Determine the (X, Y) coordinate at the center of the cell enclosing the given text.  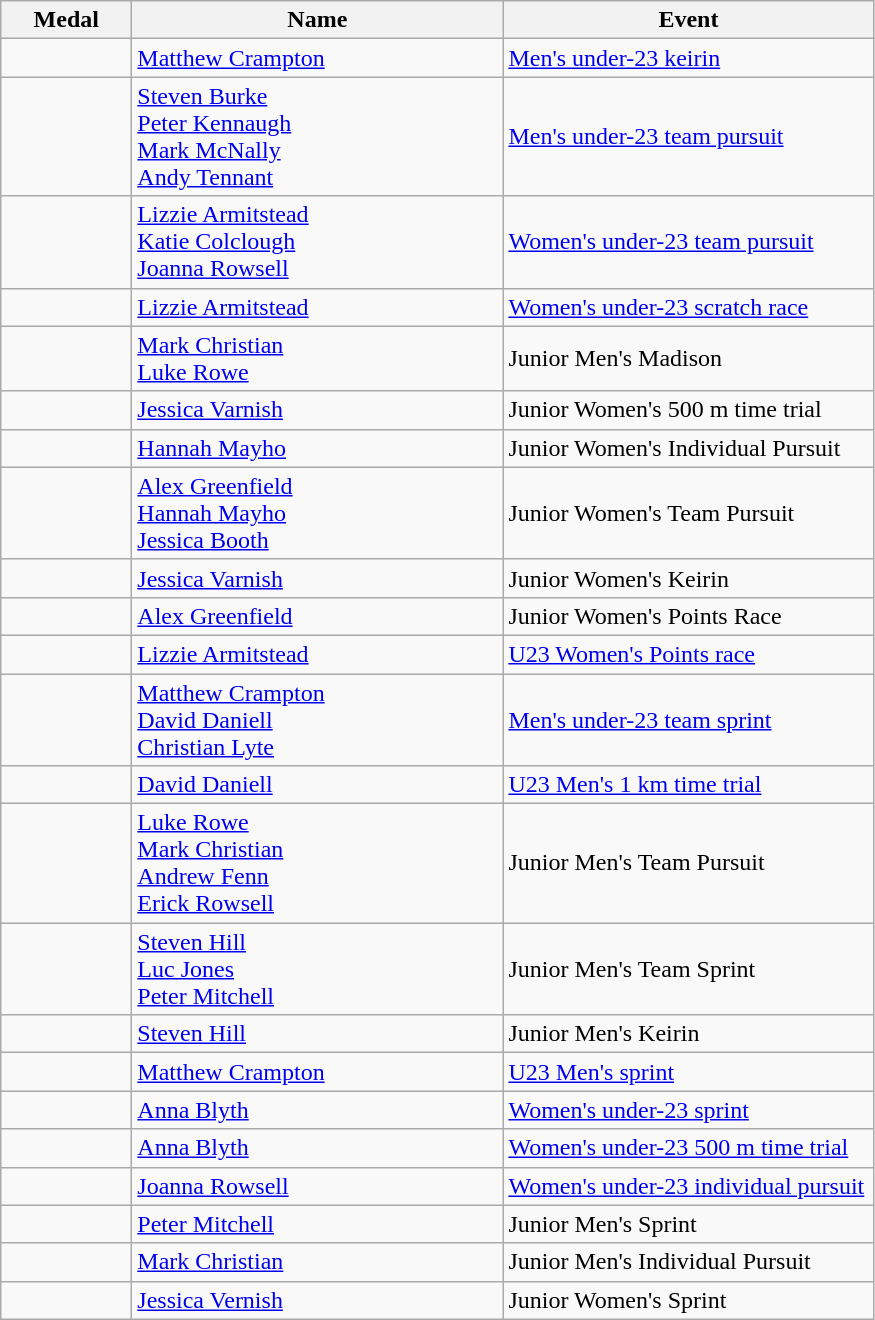
Women's under-23 individual pursuit (688, 1186)
Luke RoweMark ChristianAndrew FennErick Rowsell (318, 864)
U23 Men's 1 km time trial (688, 785)
Women's under-23 scratch race (688, 307)
Joanna Rowsell (318, 1186)
Hannah Mayho (318, 448)
David Daniell (318, 785)
Men's under-23 team sprint (688, 720)
Men's under-23 keirin (688, 58)
Alex Greenfield (318, 616)
Junior Women's Keirin (688, 578)
Junior Women's Sprint (688, 1300)
Junior Men's Team Sprint (688, 969)
Men's under-23 team pursuit (688, 136)
Junior Women's Team Pursuit (688, 513)
Steven HillLuc JonesPeter Mitchell (318, 969)
U23 Women's Points race (688, 654)
Mark Christian (318, 1262)
Alex GreenfieldHannah MayhoJessica Booth (318, 513)
Junior Men's Madison (688, 358)
Junior Women's 500 m time trial (688, 410)
Mark ChristianLuke Rowe (318, 358)
Jessica Vernish (318, 1300)
Event (688, 20)
Junior Men's Sprint (688, 1224)
Women's under-23 500 m time trial (688, 1148)
Junior Men's Individual Pursuit (688, 1262)
Junior Men's Keirin (688, 1034)
Junior Women's Points Race (688, 616)
Name (318, 20)
Junior Men's Team Pursuit (688, 864)
Matthew CramptonDavid DaniellChristian Lyte (318, 720)
Steven Hill (318, 1034)
Steven BurkePeter KennaughMark McNallyAndy Tennant (318, 136)
Peter Mitchell (318, 1224)
Medal (66, 20)
U23 Men's sprint (688, 1072)
Women's under-23 sprint (688, 1110)
Junior Women's Individual Pursuit (688, 448)
Women's under-23 team pursuit (688, 242)
Lizzie ArmitsteadKatie ColcloughJoanna Rowsell (318, 242)
